From the cell containing the given text, extract its center point as [x, y] coordinate. 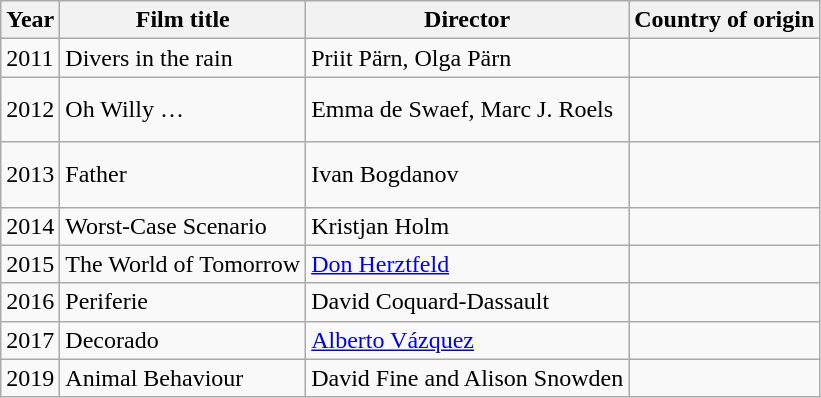
The World of Tomorrow [183, 264]
Divers in the rain [183, 58]
2016 [30, 302]
2017 [30, 340]
Kristjan Holm [468, 226]
2014 [30, 226]
2011 [30, 58]
Animal Behaviour [183, 378]
Priit Pärn, Olga Pärn [468, 58]
2012 [30, 110]
Don Herztfeld [468, 264]
Worst-Case Scenario [183, 226]
Film title [183, 20]
Emma de Swaef, Marc J. Roels [468, 110]
2013 [30, 174]
David Coquard-Dassault [468, 302]
David Fine and Alison Snowden [468, 378]
2019 [30, 378]
2015 [30, 264]
Ivan Bogdanov [468, 174]
Director [468, 20]
Decorado [183, 340]
Oh Willy … [183, 110]
Father [183, 174]
Year [30, 20]
Country of origin [724, 20]
Periferie [183, 302]
Alberto Vázquez [468, 340]
